Pinpoint the cell where the given text exists, returning its (X, Y) midpoint coordinate. 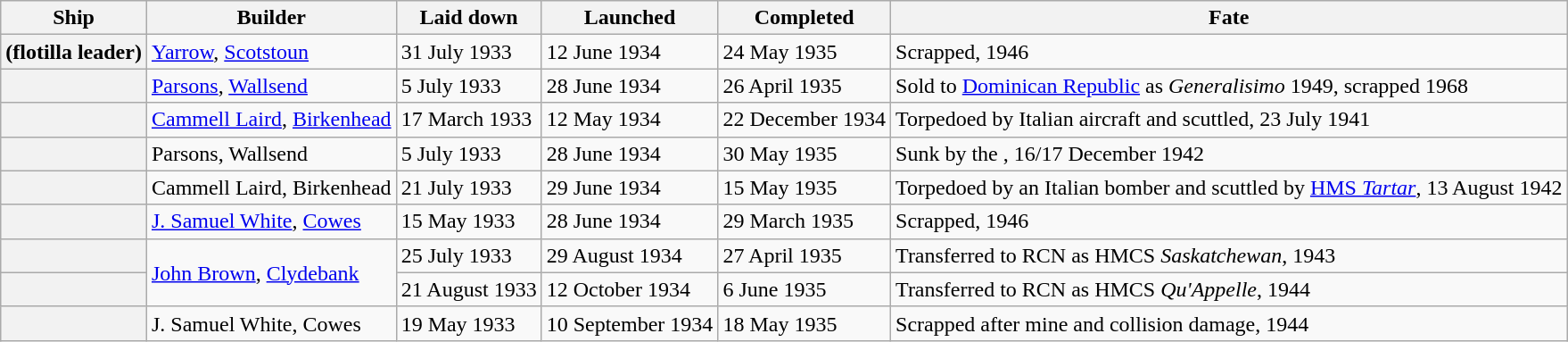
Completed (805, 18)
Sunk by the , 16/17 December 1942 (1229, 154)
21 July 1933 (469, 188)
Scrapped after mine and collision damage, 1944 (1229, 323)
15 May 1933 (469, 221)
John Brown, Clydebank (271, 272)
Yarrow, Scotstoun (271, 52)
6 June 1935 (805, 289)
19 May 1933 (469, 323)
12 October 1934 (630, 289)
10 September 1934 (630, 323)
Builder (271, 18)
27 April 1935 (805, 255)
21 August 1933 (469, 289)
12 May 1934 (630, 120)
Sold to Dominican Republic as Generalisimo 1949, scrapped 1968 (1229, 86)
18 May 1935 (805, 323)
26 April 1935 (805, 86)
31 July 1933 (469, 52)
Laid down (469, 18)
(flotilla leader) (74, 52)
Fate (1229, 18)
Transferred to RCN as HMCS Saskatchewan, 1943 (1229, 255)
Launched (630, 18)
25 July 1933 (469, 255)
Torpedoed by an Italian bomber and scuttled by HMS Tartar, 13 August 1942 (1229, 188)
29 August 1934 (630, 255)
Torpedoed by Italian aircraft and scuttled, 23 July 1941 (1229, 120)
15 May 1935 (805, 188)
22 December 1934 (805, 120)
12 June 1934 (630, 52)
29 March 1935 (805, 221)
Transferred to RCN as HMCS Qu'Appelle, 1944 (1229, 289)
24 May 1935 (805, 52)
Ship (74, 18)
17 March 1933 (469, 120)
29 June 1934 (630, 188)
30 May 1935 (805, 154)
